Search for the cell housing the specified text and yield its [x, y] center coordinate. 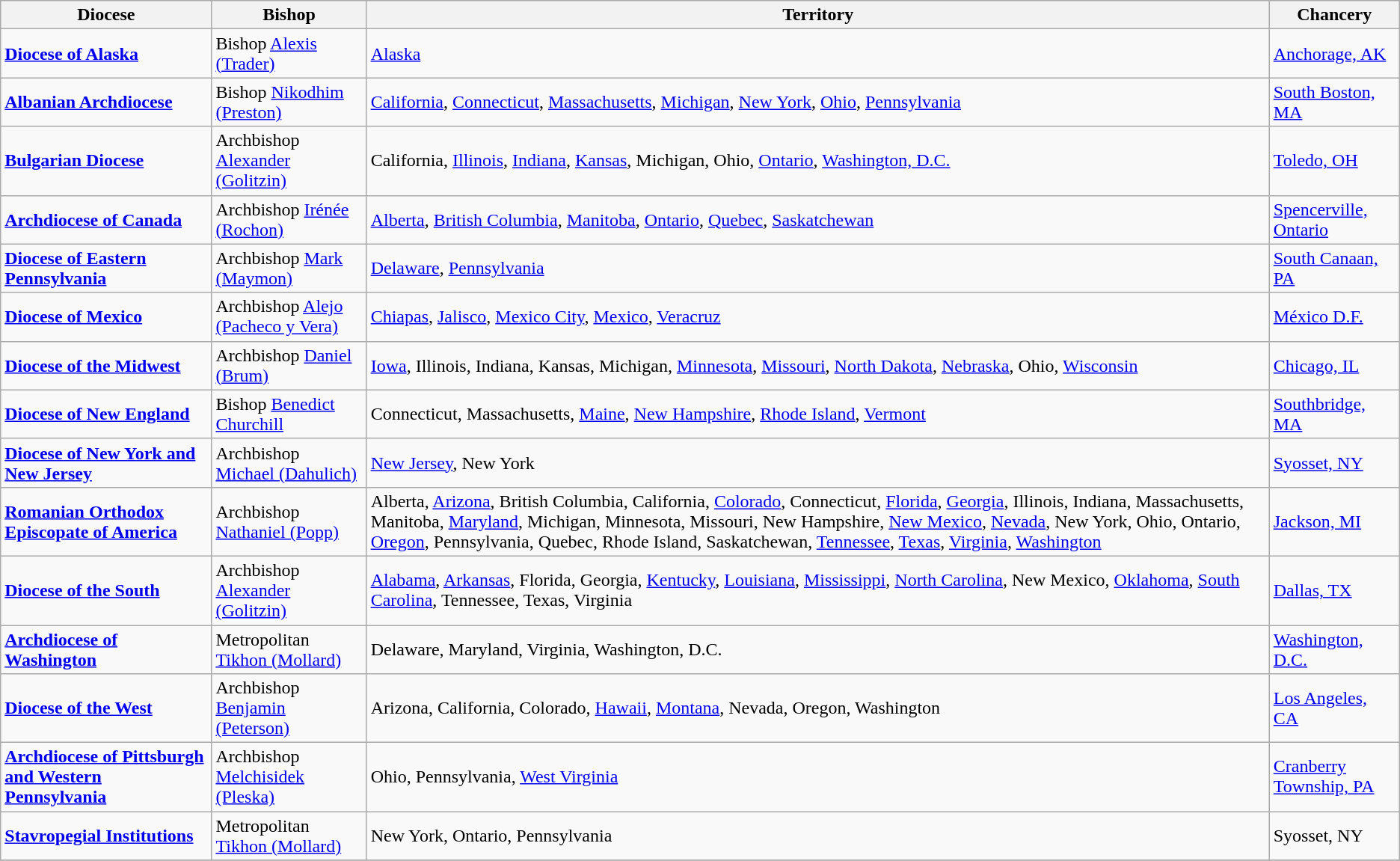
Territory [818, 15]
Archbishop Alejo (Pacheco y Vera) [289, 317]
California, Illinois, Indiana, Kansas, Michigan, Ohio, Ontario, Washington, D.C. [818, 161]
Spencerville, Ontario [1334, 220]
Romanian Orthodox Episcopate of America [106, 521]
Arizona, California, Colorado, Hawaii, Montana, Nevada, Oregon, Washington [818, 708]
Diocese [106, 15]
Iowa, Illinois, Indiana, Kansas, Michigan, Minnesota, Missouri, North Dakota, Nebraska, Ohio, Wisconsin [818, 365]
Albanian Archdiocese [106, 102]
Southbridge, MA [1334, 414]
South Canaan, PA [1334, 268]
Diocese of New England [106, 414]
Cranberry Township, PA [1334, 777]
Jackson, MI [1334, 521]
Bishop Alexis (Trader) [289, 54]
Delaware, Maryland, Virginia, Washington, D.C. [818, 649]
Los Angeles, CA [1334, 708]
Archbishop Irénée (Rochon) [289, 220]
Bishop [289, 15]
Diocese of the Midwest [106, 365]
Archdiocese of Washington [106, 649]
Anchorage, AK [1334, 54]
Archbishop Michael (Dahulich) [289, 462]
Archdiocese of Canada [106, 220]
México D.F. [1334, 317]
South Boston, MA [1334, 102]
Archbishop Benjamin (Peterson) [289, 708]
Washington, D.C. [1334, 649]
Stavropegial Institutions [106, 836]
Diocese of Mexico [106, 317]
Chicago, IL [1334, 365]
Dallas, TX [1334, 590]
Chiapas, Jalisco, Mexico City, Mexico, Veracruz [818, 317]
Alaska [818, 54]
Diocese of Eastern Pennsylvania [106, 268]
Bishop Nikodhim (Preston) [289, 102]
Archbishop Mark (Maymon) [289, 268]
Diocese of the West [106, 708]
Archbishop Daniel (Brum) [289, 365]
Delaware, Pennsylvania [818, 268]
Bishop Benedict Churchill [289, 414]
Diocese of New York and New Jersey [106, 462]
Toledo, OH [1334, 161]
California, Connecticut, Massachusetts, Michigan, New York, Ohio, Pennsylvania [818, 102]
Archbishop Nathaniel (Popp) [289, 521]
Diocese of the South [106, 590]
Archdiocese of Pittsburgh and Western Pennsylvania [106, 777]
Connecticut, Massachusetts, Maine, New Hampshire, Rhode Island, Vermont [818, 414]
Diocese of Alaska [106, 54]
Archbishop Melchisidek (Pleska) [289, 777]
Ohio, Pennsylvania, West Virginia [818, 777]
Bulgarian Diocese [106, 161]
Chancery [1334, 15]
New York, Ontario, Pennsylvania [818, 836]
New Jersey, New York [818, 462]
Alberta, British Columbia, Manitoba, Ontario, Quebec, Saskatchewan [818, 220]
